Return the (x, y) coordinate for the center point of the cell that contains the specified text.  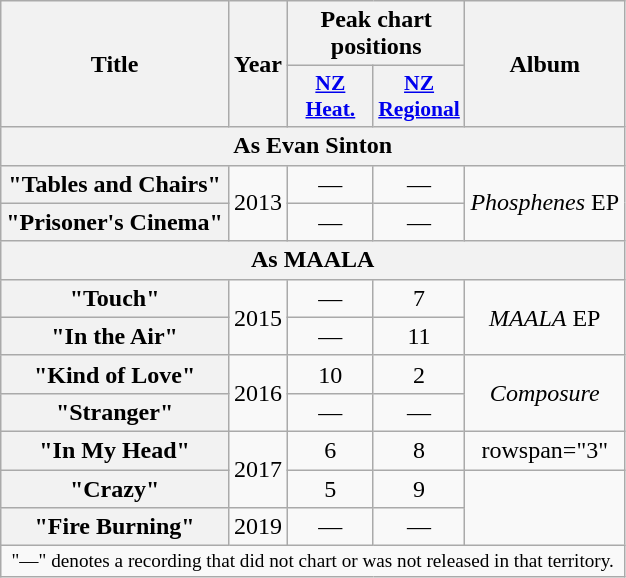
As Evan Sinton (313, 146)
NZHeat. (331, 96)
"Kind of Love" (115, 374)
NZRegional (419, 96)
"Crazy" (115, 489)
2 (419, 374)
9 (419, 489)
"In the Air" (115, 336)
8 (419, 450)
10 (331, 374)
2017 (258, 469)
Album (545, 64)
2016 (258, 393)
7 (419, 298)
Composure (545, 393)
"Touch" (115, 298)
As MAALA (313, 260)
rowspan="3" (545, 450)
"Fire Burning" (115, 527)
Peak chart positions (376, 34)
"Prisoner's Cinema" (115, 222)
5 (331, 489)
MAALA EP (545, 317)
"Tables and Chairs" (115, 184)
2013 (258, 203)
"In My Head" (115, 450)
Phosphenes EP (545, 203)
11 (419, 336)
6 (331, 450)
Year (258, 64)
2019 (258, 527)
Title (115, 64)
"Stranger" (115, 412)
2015 (258, 317)
"—" denotes a recording that did not chart or was not released in that territory. (313, 562)
